Provide the (X, Y) coordinate of the cell's center where the given text is located.  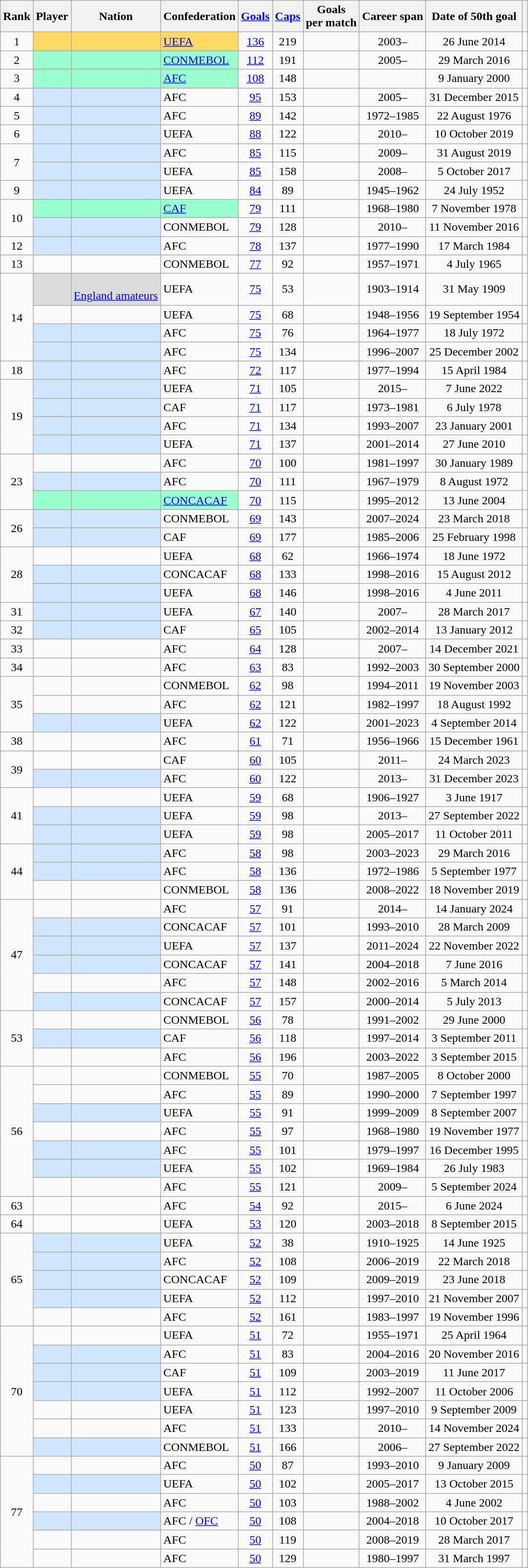
1983–1997 (392, 1317)
1910–1925 (392, 1243)
153 (288, 97)
8 August 1972 (474, 481)
England amateurs (116, 290)
1906–1927 (392, 797)
Nation (116, 17)
19 (17, 417)
161 (288, 1317)
25 April 1964 (474, 1335)
19 November 1977 (474, 1131)
14 December 2021 (474, 649)
5 March 2014 (474, 983)
4 (17, 97)
Player (52, 17)
14 (17, 317)
97 (288, 1131)
21 November 2007 (474, 1298)
9 January 2000 (474, 79)
1966–1974 (392, 556)
1964–1977 (392, 333)
6 June 2024 (474, 1206)
14 January 2024 (474, 909)
88 (255, 134)
191 (288, 60)
87 (288, 1466)
31 December 2015 (474, 97)
28 March 2009 (474, 927)
23 March 2018 (474, 518)
1980–1997 (392, 1558)
1973–1981 (392, 407)
2003–2018 (392, 1224)
1967–1979 (392, 481)
7 September 1997 (474, 1094)
7 June 2016 (474, 964)
30 September 2000 (474, 667)
5 July 2013 (474, 1001)
1945–1962 (392, 190)
10 October 2019 (474, 134)
103 (288, 1503)
1969–1984 (392, 1169)
17 March 1984 (474, 245)
47 (17, 955)
1955–1971 (392, 1335)
2008–2022 (392, 890)
143 (288, 518)
14 November 2024 (474, 1428)
3 (17, 79)
2008–2019 (392, 1540)
1981–1997 (392, 463)
13 (17, 264)
24 March 2023 (474, 760)
20 November 2016 (474, 1354)
8 September 2015 (474, 1224)
8 October 2000 (474, 1075)
22 August 1976 (474, 116)
10 October 2017 (474, 1521)
39 (17, 769)
7 June 2022 (474, 389)
26 June 2014 (474, 41)
26 July 1983 (474, 1169)
1 (17, 41)
32 (17, 630)
4 September 2014 (474, 723)
28 (17, 574)
27 June 2010 (474, 444)
177 (288, 537)
1995–2012 (392, 500)
4 July 1965 (474, 264)
9 September 2009 (474, 1409)
5 October 2017 (474, 171)
76 (288, 333)
1992–2003 (392, 667)
29 June 2000 (474, 1020)
AFC / OFC (199, 1521)
15 December 1961 (474, 741)
1982–1997 (392, 704)
34 (17, 667)
19 September 1954 (474, 315)
22 March 2018 (474, 1261)
7 (17, 162)
67 (255, 612)
31 December 2023 (474, 778)
95 (255, 97)
18 June 1972 (474, 556)
2009–2019 (392, 1280)
1956–1966 (392, 741)
141 (288, 964)
15 April 1984 (474, 370)
11 June 2017 (474, 1372)
2011– (392, 760)
3 September 2011 (474, 1038)
118 (288, 1038)
35 (17, 704)
1999–2009 (392, 1112)
Date of 50th goal (474, 17)
2008– (392, 171)
25 February 1998 (474, 537)
142 (288, 116)
5 September 2024 (474, 1187)
11 October 2011 (474, 834)
119 (288, 1540)
19 November 1996 (474, 1317)
2002–2016 (392, 983)
23 January 2001 (474, 426)
41 (17, 815)
Caps (288, 17)
2003–2022 (392, 1057)
13 October 2015 (474, 1484)
19 November 2003 (474, 686)
129 (288, 1558)
31 (17, 612)
1990–2000 (392, 1094)
Confederation (199, 17)
2006– (392, 1447)
4 June 2011 (474, 593)
120 (288, 1224)
1996–2007 (392, 352)
8 September 2007 (474, 1112)
Career span (392, 17)
18 August 1992 (474, 704)
10 (17, 218)
2011–2024 (392, 946)
1972–1985 (392, 116)
30 January 1989 (474, 463)
1997–2014 (392, 1038)
15 August 2012 (474, 575)
1903–1914 (392, 290)
2003–2019 (392, 1372)
1994–2011 (392, 686)
22 November 2022 (474, 946)
2007–2024 (392, 518)
1993–2007 (392, 426)
26 (17, 528)
196 (288, 1057)
2006–2019 (392, 1261)
11 October 2006 (474, 1391)
31 March 1997 (474, 1558)
24 July 1952 (474, 190)
2004–2016 (392, 1354)
158 (288, 171)
100 (288, 463)
3 September 2015 (474, 1057)
219 (288, 41)
13 January 2012 (474, 630)
14 June 1925 (474, 1243)
4 June 2002 (474, 1503)
31 August 2019 (474, 153)
44 (17, 872)
25 December 2002 (474, 352)
16 December 1995 (474, 1150)
33 (17, 649)
9 January 2009 (474, 1466)
9 (17, 190)
31 May 1909 (474, 290)
2014– (392, 909)
18 July 1972 (474, 333)
18 (17, 370)
1977–1990 (392, 245)
6 July 1978 (474, 407)
7 November 1978 (474, 208)
12 (17, 245)
1972–1986 (392, 872)
166 (288, 1447)
146 (288, 593)
Goalsper match (331, 17)
1985–2006 (392, 537)
2 (17, 60)
1957–1971 (392, 264)
2000–2014 (392, 1001)
84 (255, 190)
13 June 2004 (474, 500)
2001–2023 (392, 723)
1991–2002 (392, 1020)
54 (255, 1206)
1977–1994 (392, 370)
23 June 2018 (474, 1280)
1992–2007 (392, 1391)
1979–1997 (392, 1150)
140 (288, 612)
3 June 1917 (474, 797)
2001–2014 (392, 444)
1988–2002 (392, 1503)
1948–1956 (392, 315)
Rank (17, 17)
157 (288, 1001)
Goals (255, 17)
2002–2014 (392, 630)
61 (255, 741)
2003–2023 (392, 853)
1987–2005 (392, 1075)
6 (17, 134)
5 (17, 116)
2003– (392, 41)
123 (288, 1409)
5 September 1977 (474, 872)
23 (17, 481)
11 November 2016 (474, 227)
18 November 2019 (474, 890)
